For the text-containing cell, return its midpoint in (x, y) coordinate format. 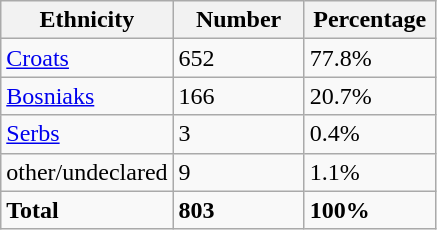
1.1% (370, 172)
Percentage (370, 20)
803 (238, 210)
Number (238, 20)
Total (87, 210)
Ethnicity (87, 20)
0.4% (370, 134)
3 (238, 134)
9 (238, 172)
100% (370, 210)
Croats (87, 58)
other/undeclared (87, 172)
20.7% (370, 96)
Bosniaks (87, 96)
166 (238, 96)
652 (238, 58)
Serbs (87, 134)
77.8% (370, 58)
